Capture the cell that displays the provided text and extract its (x, y) central coordinate. 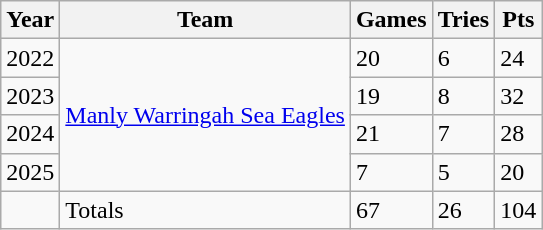
Team (206, 20)
Year (30, 20)
32 (518, 96)
21 (391, 134)
104 (518, 210)
Games (391, 20)
67 (391, 210)
2023 (30, 96)
Tries (464, 20)
5 (464, 172)
26 (464, 210)
Manly Warringah Sea Eagles (206, 115)
2024 (30, 134)
8 (464, 96)
24 (518, 58)
28 (518, 134)
Pts (518, 20)
2022 (30, 58)
Totals (206, 210)
6 (464, 58)
2025 (30, 172)
19 (391, 96)
